From the cell containing the given text, extract its center point as [x, y] coordinate. 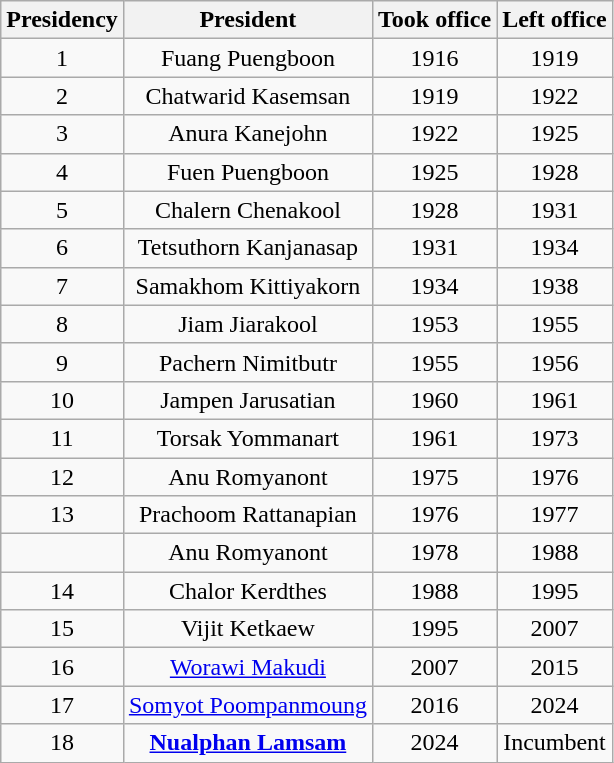
6 [62, 248]
Tetsuthorn Kanjanasap [248, 248]
Prachoom Rattanapian [248, 515]
12 [62, 477]
3 [62, 134]
9 [62, 362]
Worawi Makudi [248, 667]
18 [62, 743]
Jiam Jiarakool [248, 324]
Torsak Yommanart [248, 438]
15 [62, 629]
1977 [555, 515]
Pachern Nimitbutr [248, 362]
1975 [434, 477]
Fuang Puengboon [248, 58]
Nualphan Lamsam [248, 743]
14 [62, 591]
2015 [555, 667]
4 [62, 172]
Vijit Ketkaew [248, 629]
Incumbent [555, 743]
11 [62, 438]
1938 [555, 286]
5 [62, 210]
10 [62, 400]
1953 [434, 324]
16 [62, 667]
Chatwarid Kasemsan [248, 96]
Took office [434, 20]
1916 [434, 58]
1960 [434, 400]
Fuen Puengboon [248, 172]
1978 [434, 553]
1956 [555, 362]
8 [62, 324]
7 [62, 286]
Anura Kanejohn [248, 134]
Chalor Kerdthes [248, 591]
17 [62, 705]
Somyot Poompanmoung [248, 705]
Chalern Chenakool [248, 210]
1973 [555, 438]
President [248, 20]
1 [62, 58]
Left office [555, 20]
2 [62, 96]
2016 [434, 705]
Presidency [62, 20]
Jampen Jarusatian [248, 400]
13 [62, 515]
Samakhom Kittiyakorn [248, 286]
